For the text-containing cell, return its midpoint in (X, Y) coordinate format. 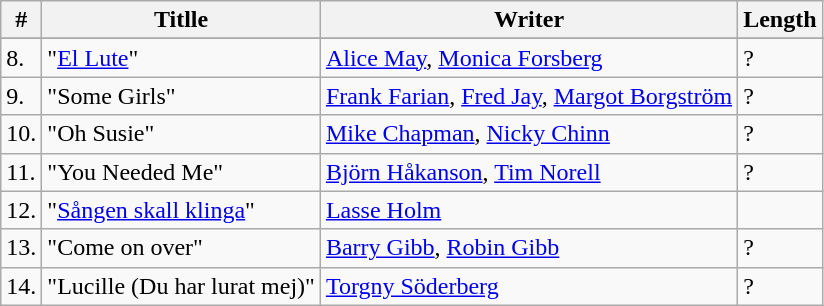
"El Lute" (182, 58)
11. (22, 172)
"Sången skall klinga" (182, 210)
14. (22, 286)
Titlle (182, 20)
8. (22, 58)
Björn Håkanson, Tim Norell (528, 172)
10. (22, 134)
Lasse Holm (528, 210)
Writer (528, 20)
Mike Chapman, Nicky Chinn (528, 134)
Length (780, 20)
"You Needed Me" (182, 172)
Barry Gibb, Robin Gibb (528, 248)
"Oh Susie" (182, 134)
"Some Girls" (182, 96)
9. (22, 96)
"Lucille (Du har lurat mej)" (182, 286)
12. (22, 210)
# (22, 20)
Frank Farian, Fred Jay, Margot Borgström (528, 96)
Alice May, Monica Forsberg (528, 58)
Torgny Söderberg (528, 286)
13. (22, 248)
"Come on over" (182, 248)
